Output the (x, y) coordinate of the center of the cell containing the given text.  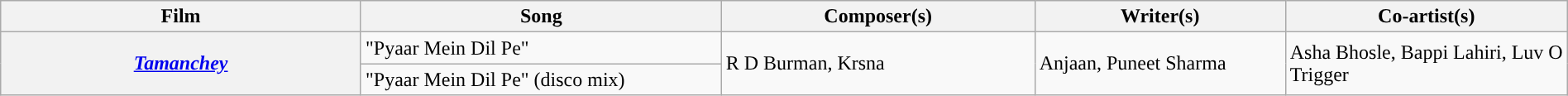
Film (181, 17)
R D Burman, Krsna (878, 64)
Song (541, 17)
Tamanchey (181, 64)
Asha Bhosle, Bappi Lahiri, Luv O Trigger (1426, 64)
Composer(s) (878, 17)
"Pyaar Mein Dil Pe" (disco mix) (541, 79)
Writer(s) (1159, 17)
Anjaan, Puneet Sharma (1159, 64)
Co-artist(s) (1426, 17)
"Pyaar Mein Dil Pe" (541, 48)
